Search for the cell housing the specified text and yield its [x, y] center coordinate. 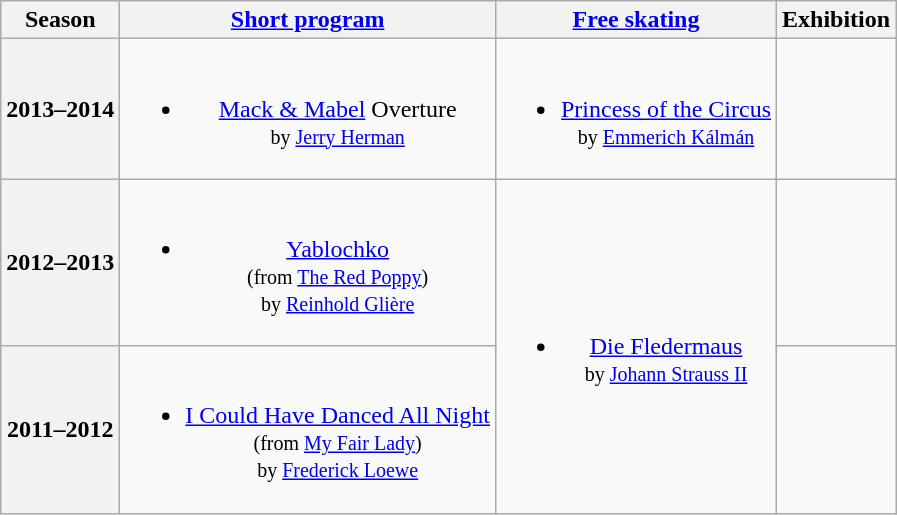
2013–2014 [60, 109]
Short program [308, 20]
2011–2012 [60, 430]
Season [60, 20]
Princess of the Circus by Emmerich Kálmán [636, 109]
Yablochko (from The Red Poppy) by Reinhold Glière [308, 262]
Mack & Mabel Overture by Jerry Herman [308, 109]
Exhibition [836, 20]
Die Fledermaus by Johann Strauss II [636, 346]
2012–2013 [60, 262]
Free skating [636, 20]
I Could Have Danced All Night (from My Fair Lady) by Frederick Loewe [308, 430]
